Locate the cell with the specified text and output its (X, Y) center coordinate. 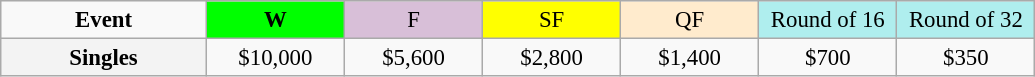
$350 (966, 58)
$2,800 (552, 58)
$1,400 (690, 58)
Round of 32 (966, 20)
Event (104, 20)
$700 (828, 58)
$5,600 (413, 58)
F (413, 20)
QF (690, 20)
$10,000 (275, 58)
W (275, 20)
Round of 16 (828, 20)
Singles (104, 58)
SF (552, 20)
